Locate the cell with the specified text and output its [X, Y] center coordinate. 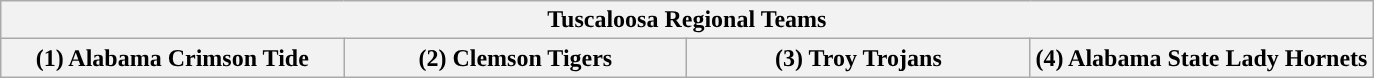
(2) Clemson Tigers [516, 58]
Tuscaloosa Regional Teams [687, 20]
(4) Alabama State Lady Hornets [1202, 58]
(3) Troy Trojans [858, 58]
(1) Alabama Crimson Tide [172, 58]
